Return [X, Y] of the center of cell containing provided text 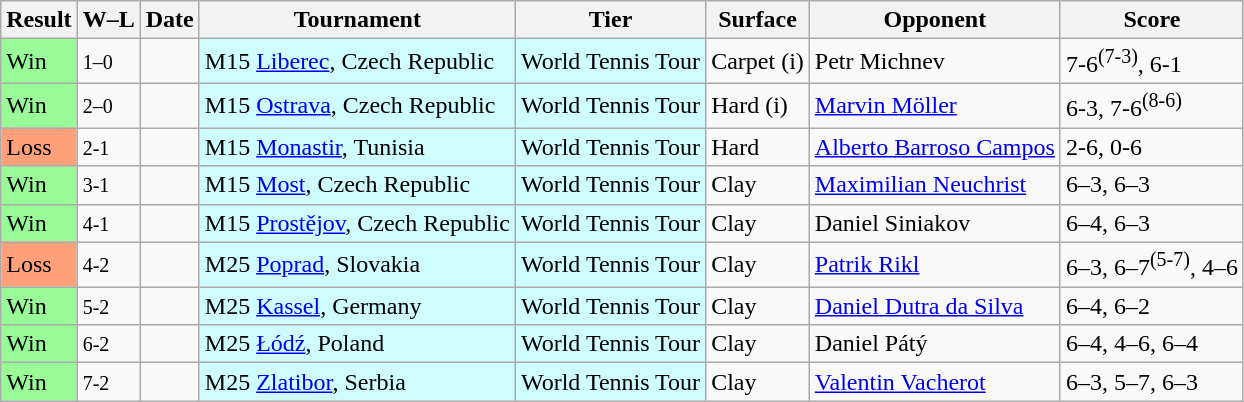
Date [170, 20]
M25 Poprad, Slovakia [357, 264]
Maximilian Neuchrist [934, 185]
Surface [758, 20]
4-2 [108, 264]
Result [39, 20]
Daniel Dutra da Silva [934, 306]
6–3, 6–7(5-7), 4–6 [1152, 264]
M15 Monastir, Tunisia [357, 147]
6–3, 5–7, 6–3 [1152, 382]
6–3, 6–3 [1152, 185]
Tier [610, 20]
M15 Prostějov, Czech Republic [357, 223]
Marvin Möller [934, 106]
M15 Most, Czech Republic [357, 185]
5-2 [108, 306]
Carpet (i) [758, 62]
6-2 [108, 344]
Daniel Siniakov [934, 223]
2-6, 0-6 [1152, 147]
M15 Ostrava, Czech Republic [357, 106]
Petr Michnev [934, 62]
M25 Kassel, Germany [357, 306]
Tournament [357, 20]
Hard [758, 147]
Daniel Pátý [934, 344]
6-3, 7-6(8-6) [1152, 106]
7-2 [108, 382]
M25 Łódź, Poland [357, 344]
6–4, 6–3 [1152, 223]
6–4, 6–2 [1152, 306]
Valentin Vacherot [934, 382]
W–L [108, 20]
3-1 [108, 185]
1–0 [108, 62]
M25 Zlatibor, Serbia [357, 382]
M15 Liberec, Czech Republic [357, 62]
Patrik Rikl [934, 264]
4-1 [108, 223]
6–4, 4–6, 6–4 [1152, 344]
7-6(7-3), 6-1 [1152, 62]
2–0 [108, 106]
Alberto Barroso Campos [934, 147]
Hard (i) [758, 106]
2-1 [108, 147]
Opponent [934, 20]
Score [1152, 20]
